Detect which cell encompasses the target text, then output its [x, y] center coordinate. 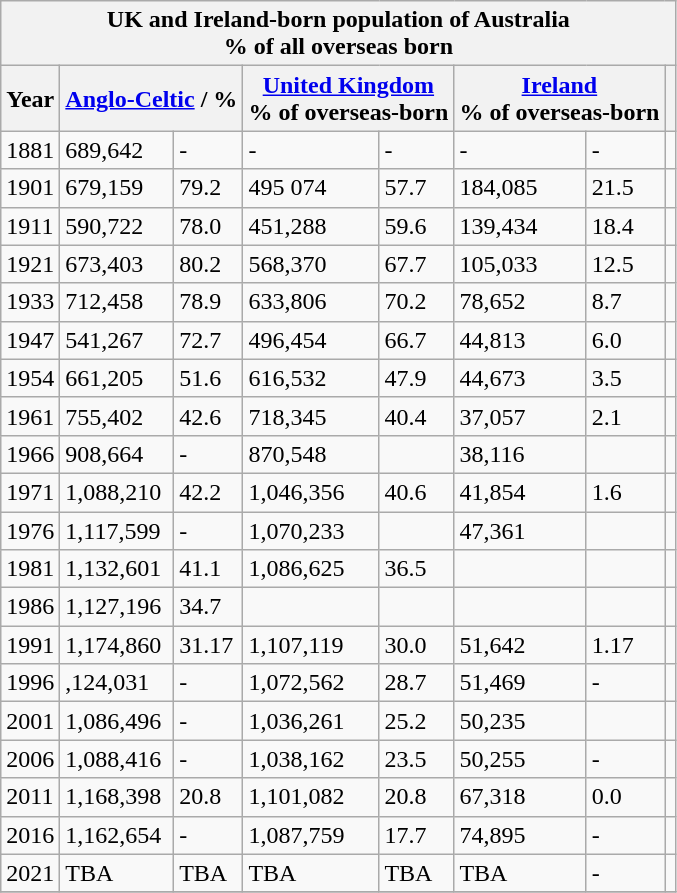
72.7 [208, 340]
37,057 [520, 416]
590,722 [117, 226]
1,168,398 [117, 797]
2011 [30, 797]
51,469 [520, 683]
1,086,496 [117, 721]
718,345 [311, 416]
1976 [30, 531]
12.5 [626, 264]
1,162,654 [117, 835]
689,642 [117, 150]
1,070,233 [311, 531]
74,895 [520, 835]
2021 [30, 873]
30.0 [416, 645]
67.7 [416, 264]
1961 [30, 416]
1,088,210 [117, 492]
78.9 [208, 302]
1971 [30, 492]
41.1 [208, 569]
31.17 [208, 645]
1933 [30, 302]
42.6 [208, 416]
1.17 [626, 645]
67,318 [520, 797]
8.7 [626, 302]
41,854 [520, 492]
1966 [30, 454]
755,402 [117, 416]
23.5 [416, 759]
34.7 [208, 607]
1,101,082 [311, 797]
1986 [30, 607]
66.7 [416, 340]
78,652 [520, 302]
1947 [30, 340]
2.1 [626, 416]
40.4 [416, 416]
541,267 [117, 340]
568,370 [311, 264]
1,132,601 [117, 569]
1,107,119 [311, 645]
1,046,356 [311, 492]
44,813 [520, 340]
0.0 [626, 797]
2006 [30, 759]
1,127,196 [117, 607]
1881 [30, 150]
495 074 [311, 188]
50,235 [520, 721]
1,036,261 [311, 721]
1,038,162 [311, 759]
Anglo-Celtic / % [152, 98]
United Kingdom% of overseas-born [348, 98]
79.2 [208, 188]
105,033 [520, 264]
1.6 [626, 492]
870,548 [311, 454]
44,673 [520, 378]
3.5 [626, 378]
184,085 [520, 188]
80.2 [208, 264]
25.2 [416, 721]
712,458 [117, 302]
496,454 [311, 340]
1,086,625 [311, 569]
2016 [30, 835]
1,072,562 [311, 683]
17.7 [416, 835]
70.2 [416, 302]
47.9 [416, 378]
661,205 [117, 378]
28.7 [416, 683]
908,664 [117, 454]
51,642 [520, 645]
40.6 [416, 492]
451,288 [311, 226]
1911 [30, 226]
Ireland% of overseas-born [560, 98]
Year [30, 98]
51.6 [208, 378]
633,806 [311, 302]
57.7 [416, 188]
50,255 [520, 759]
673,403 [117, 264]
1,088,416 [117, 759]
18.4 [626, 226]
139,434 [520, 226]
6.0 [626, 340]
78.0 [208, 226]
42.2 [208, 492]
1996 [30, 683]
1921 [30, 264]
1,117,599 [117, 531]
1981 [30, 569]
1954 [30, 378]
47,361 [520, 531]
1901 [30, 188]
1,174,860 [117, 645]
UK and Ireland-born population of Australia % of all overseas born [338, 34]
21.5 [626, 188]
616,532 [311, 378]
679,159 [117, 188]
1,087,759 [311, 835]
1991 [30, 645]
59.6 [416, 226]
36.5 [416, 569]
2001 [30, 721]
38,116 [520, 454]
,124,031 [117, 683]
